Identify which cell holds the provided text, then report its (X, Y) central coordinate. 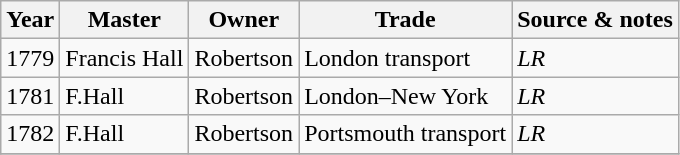
Master (124, 20)
1782 (30, 134)
Francis Hall (124, 58)
Trade (406, 20)
Source & notes (596, 20)
Portsmouth transport (406, 134)
Owner (244, 20)
1781 (30, 96)
London–New York (406, 96)
Year (30, 20)
1779 (30, 58)
London transport (406, 58)
